Search for the cell housing the specified text and yield its [X, Y] center coordinate. 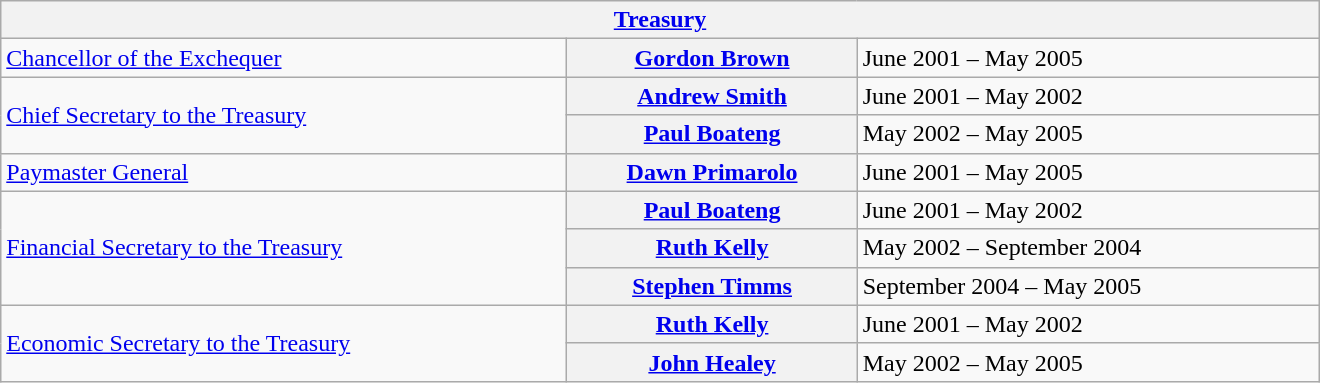
John Healey [712, 362]
May 2002 – September 2004 [1088, 248]
Financial Secretary to the Treasury [284, 248]
Economic Secretary to the Treasury [284, 343]
Chancellor of the Exchequer [284, 58]
Stephen Timms [712, 286]
Paymaster General [284, 172]
Dawn Primarolo [712, 172]
Treasury [660, 20]
Andrew Smith [712, 96]
Gordon Brown [712, 58]
September 2004 – May 2005 [1088, 286]
Chief Secretary to the Treasury [284, 115]
